Detect which cell encompasses the target text, then output its (x, y) center coordinate. 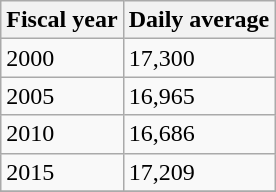
16,965 (199, 96)
16,686 (199, 134)
Daily average (199, 20)
2005 (62, 96)
2015 (62, 172)
2010 (62, 134)
Fiscal year (62, 20)
2000 (62, 58)
17,209 (199, 172)
17,300 (199, 58)
